Provide the [X, Y] coordinate of the cell's center where the given text is located.  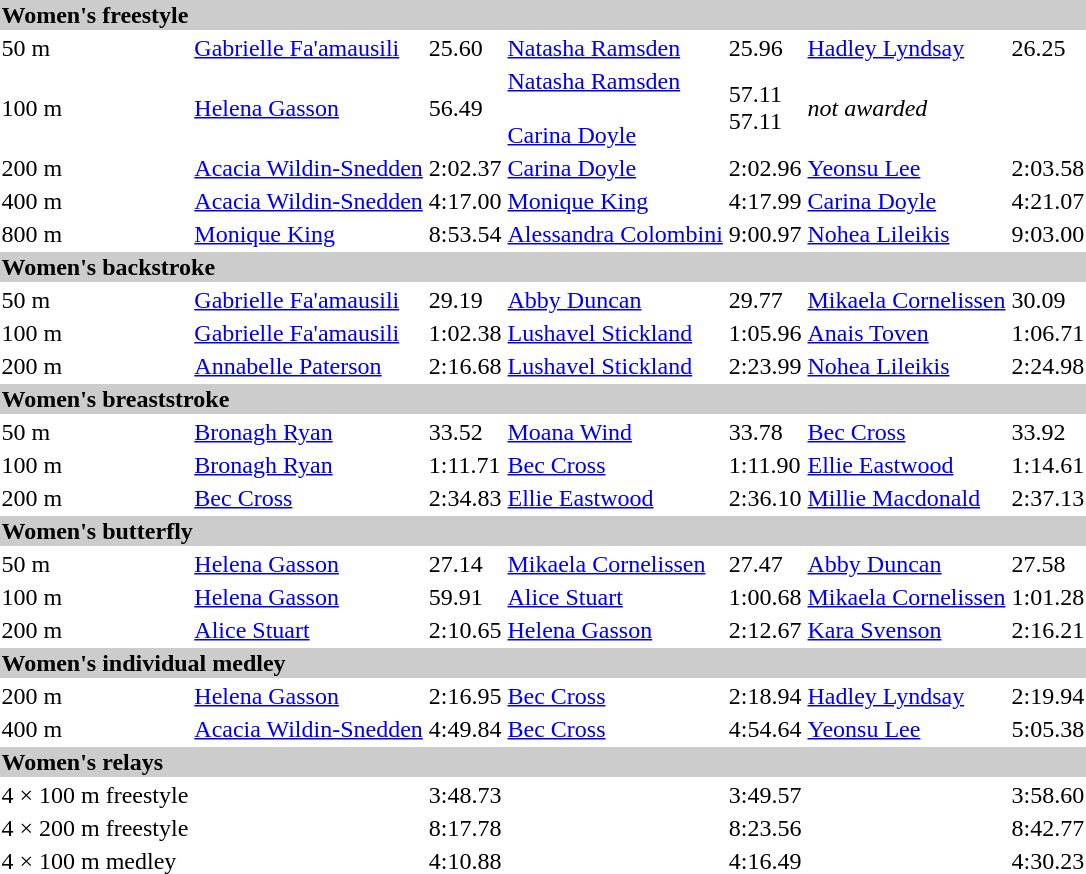
Natasha Ramsden Carina Doyle [615, 108]
2:19.94 [1048, 696]
2:02.37 [465, 168]
1:01.28 [1048, 597]
Kara Svenson [906, 630]
2:34.83 [465, 498]
9:00.97 [765, 234]
25.60 [465, 48]
not awarded [906, 108]
9:03.00 [1048, 234]
Alessandra Colombini [615, 234]
Millie Macdonald [906, 498]
2:10.65 [465, 630]
29.77 [765, 300]
1:05.96 [765, 333]
4:17.99 [765, 201]
4:21.07 [1048, 201]
2:16.95 [465, 696]
57.11 57.11 [765, 108]
Annabelle Paterson [309, 366]
2:18.94 [765, 696]
2:16.68 [465, 366]
8:42.77 [1048, 828]
2:12.67 [765, 630]
30.09 [1048, 300]
1:14.61 [1048, 465]
1:02.38 [465, 333]
59.91 [465, 597]
33.92 [1048, 432]
2:37.13 [1048, 498]
2:02.96 [765, 168]
Women's relays [543, 762]
5:05.38 [1048, 729]
Women's freestyle [543, 15]
1:06.71 [1048, 333]
4:49.84 [465, 729]
8:53.54 [465, 234]
25.96 [765, 48]
4:17.00 [465, 201]
Natasha Ramsden [615, 48]
33.78 [765, 432]
29.19 [465, 300]
27.14 [465, 564]
3:58.60 [1048, 795]
Women's breaststroke [543, 399]
27.58 [1048, 564]
2:16.21 [1048, 630]
2:23.99 [765, 366]
1:00.68 [765, 597]
Moana Wind [615, 432]
Women's backstroke [543, 267]
Women's butterfly [543, 531]
4:54.64 [765, 729]
8:17.78 [465, 828]
Women's individual medley [543, 663]
3:48.73 [465, 795]
1:11.71 [465, 465]
56.49 [465, 108]
2:03.58 [1048, 168]
2:36.10 [765, 498]
Anais Toven [906, 333]
27.47 [765, 564]
4 × 100 m freestyle [95, 795]
1:11.90 [765, 465]
3:49.57 [765, 795]
33.52 [465, 432]
800 m [95, 234]
26.25 [1048, 48]
8:23.56 [765, 828]
2:24.98 [1048, 366]
4 × 200 m freestyle [95, 828]
